Capture the cell that displays the provided text and extract its [x, y] central coordinate. 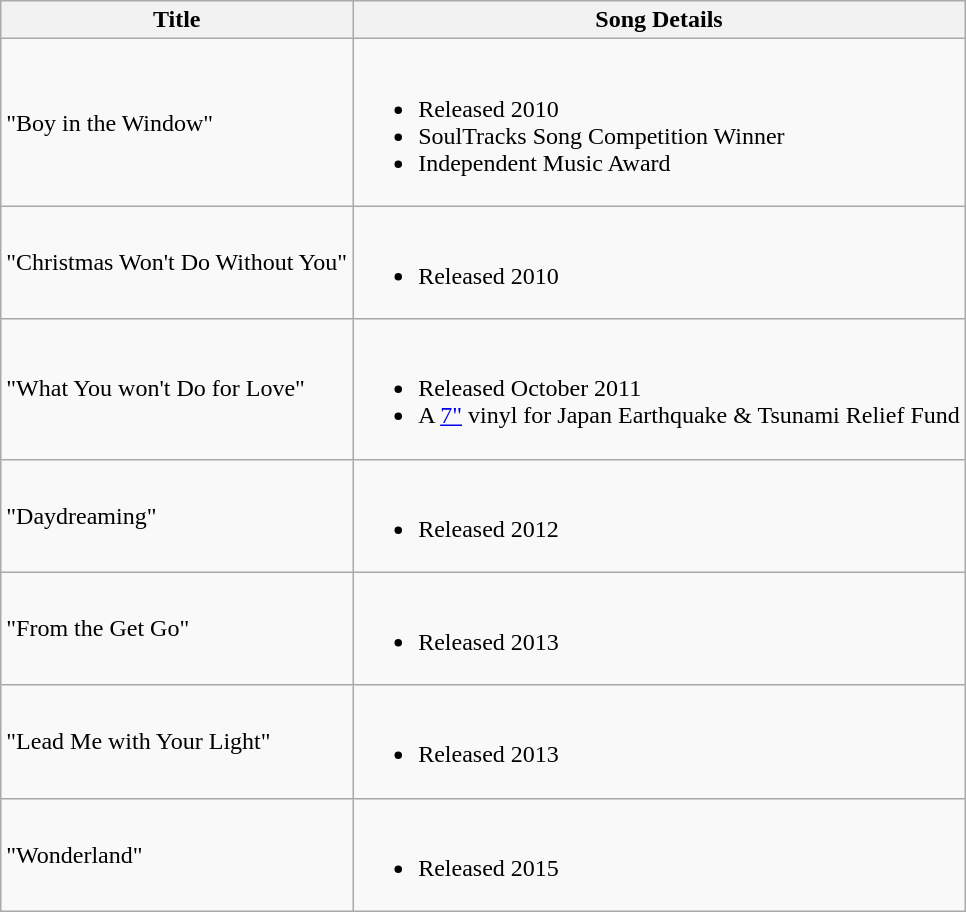
Released 2015 [660, 854]
Released October 2011A 7" vinyl for Japan Earthquake & Tsunami Relief Fund [660, 389]
Released 2010SoulTracks Song Competition Winner Independent Music Award [660, 122]
"Boy in the Window" [177, 122]
"Wonderland" [177, 854]
"Daydreaming" [177, 516]
Title [177, 20]
Released 2012 [660, 516]
"Christmas Won't Do Without You" [177, 262]
"Lead Me with Your Light" [177, 742]
Released 2010 [660, 262]
"From the Get Go" [177, 628]
"What You won't Do for Love" [177, 389]
Song Details [660, 20]
